Return (x, y) of the center of cell containing provided text 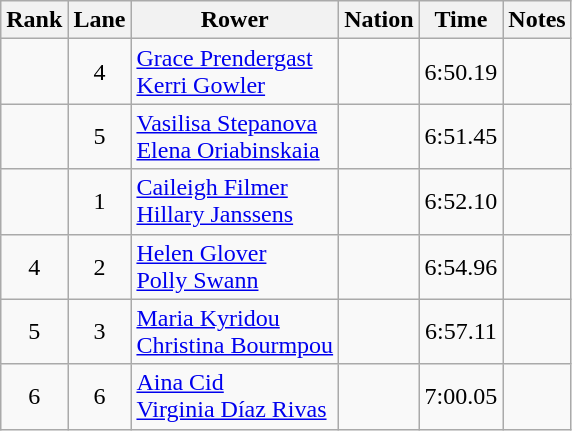
Nation (379, 20)
Rank (34, 20)
6:57.11 (461, 332)
7:00.05 (461, 396)
Caileigh FilmerHillary Janssens (235, 202)
Vasilisa StepanovaElena Oriabinskaia (235, 136)
Aina CidVirginia Díaz Rivas (235, 396)
Grace PrendergastKerri Gowler (235, 72)
6:52.10 (461, 202)
Helen GloverPolly Swann (235, 266)
6:51.45 (461, 136)
Maria KyridouChristina Bourmpou (235, 332)
6:50.19 (461, 72)
Rower (235, 20)
Lane (100, 20)
Notes (537, 20)
Time (461, 20)
3 (100, 332)
1 (100, 202)
2 (100, 266)
6:54.96 (461, 266)
